Return [X, Y] of the center of cell containing provided text 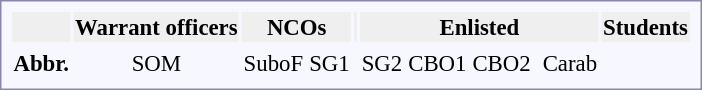
Students [646, 27]
SG1 [330, 63]
Warrant officers [157, 27]
CBO1 [438, 63]
Abbr. [42, 63]
NCOs [296, 27]
Carab [570, 63]
Enlisted [479, 27]
CBO2 [502, 63]
SuboF [274, 63]
SOM [157, 63]
SG2 [382, 63]
